Detect which cell encompasses the target text, then output its (X, Y) center coordinate. 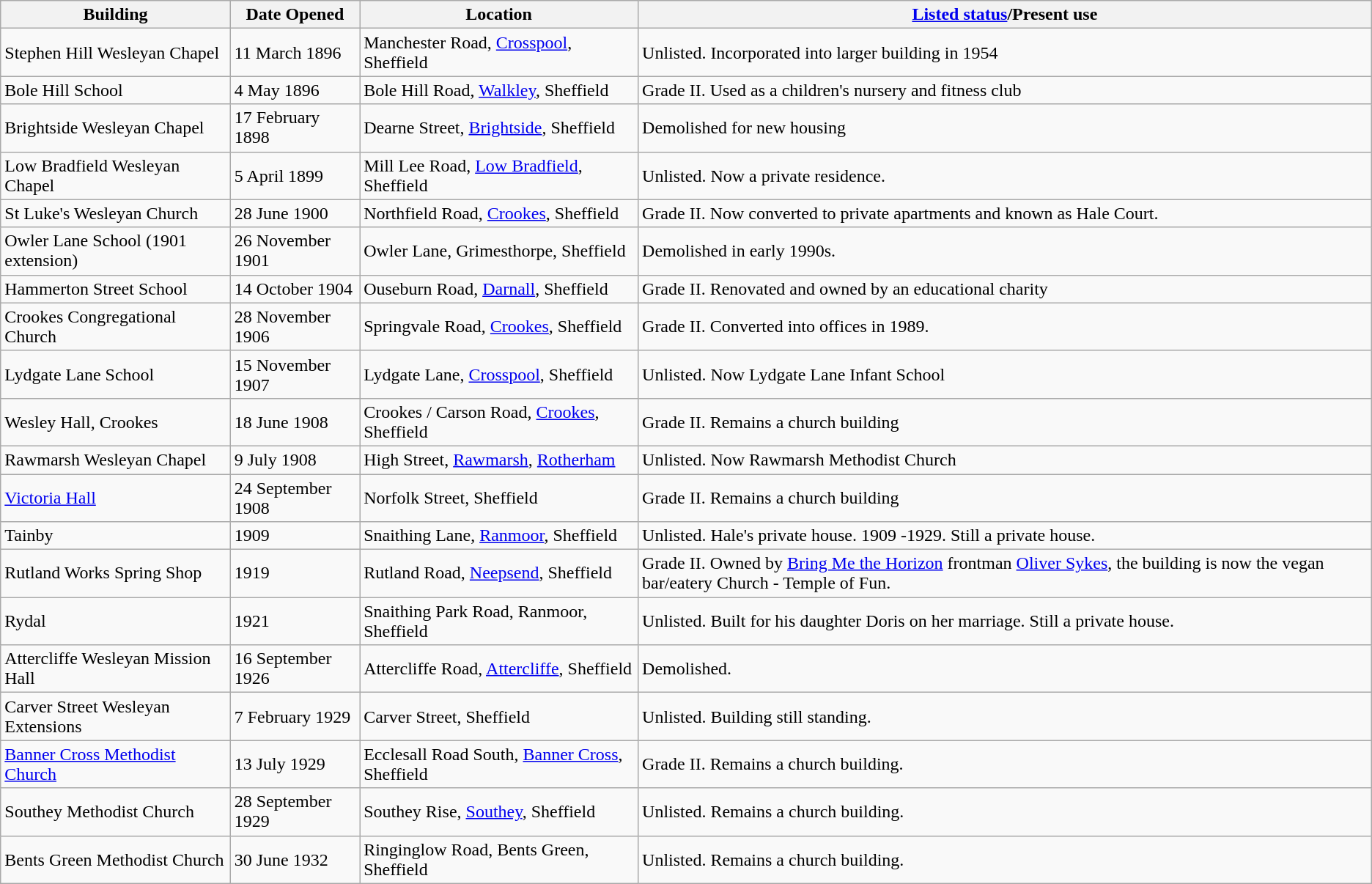
Bents Green Methodist Church (116, 859)
Attercliffe Wesleyan Mission Hall (116, 668)
Southey Methodist Church (116, 812)
Rutland Road, Neepsend, Sheffield (499, 573)
28 June 1900 (295, 213)
11 March 1896 (295, 53)
24 September 1908 (295, 497)
1919 (295, 573)
30 June 1932 (295, 859)
1909 (295, 536)
Snaithing Park Road, Ranmoor, Sheffield (499, 622)
Owler Lane, Grimesthorpe, Sheffield (499, 251)
Grade II. Used as a children's nursery and fitness club (1006, 90)
Location (499, 15)
Carver Street, Sheffield (499, 717)
Demolished. (1006, 668)
7 February 1929 (295, 717)
5 April 1899 (295, 176)
Date Opened (295, 15)
High Street, Rawmarsh, Rotherham (499, 460)
9 July 1908 (295, 460)
Unlisted. Building still standing. (1006, 717)
Northfield Road, Crookes, Sheffield (499, 213)
Unlisted. Hale's private house. 1909 -1929. Still a private house. (1006, 536)
Bole Hill Road, Walkley, Sheffield (499, 90)
Grade II. Renovated and owned by an educational charity (1006, 289)
Listed status/Present use (1006, 15)
Ouseburn Road, Darnall, Sheffield (499, 289)
Rydal (116, 622)
Mill Lee Road, Low Bradfield, Sheffield (499, 176)
Lydgate Lane School (116, 374)
Snaithing Lane, Ranmoor, Sheffield (499, 536)
Building (116, 15)
Crookes Congregational Church (116, 327)
16 September 1926 (295, 668)
Banner Cross Methodist Church (116, 764)
4 May 1896 (295, 90)
St Luke's Wesleyan Church (116, 213)
Low Bradfield Wesleyan Chapel (116, 176)
Tainby (116, 536)
Brightside Wesleyan Chapel (116, 128)
Rawmarsh Wesleyan Chapel (116, 460)
Bole Hill School (116, 90)
Unlisted. Incorporated into larger building in 1954 (1006, 53)
Unlisted. Now a private residence. (1006, 176)
Attercliffe Road, Attercliffe, Sheffield (499, 668)
Rutland Works Spring Shop (116, 573)
Demolished for new housing (1006, 128)
Ringinglow Road, Bents Green, Sheffield (499, 859)
14 October 1904 (295, 289)
28 November 1906 (295, 327)
Dearne Street, Brightside, Sheffield (499, 128)
Manchester Road, Crosspool, Sheffield (499, 53)
Grade II. Now converted to private apartments and known as Hale Court. (1006, 213)
Unlisted. Now Lydgate Lane Infant School (1006, 374)
Southey Rise, Southey, Sheffield (499, 812)
28 September 1929 (295, 812)
26 November 1901 (295, 251)
1921 (295, 622)
18 June 1908 (295, 422)
Wesley Hall, Crookes (116, 422)
Hammerton Street School (116, 289)
Unlisted. Now Rawmarsh Methodist Church (1006, 460)
Springvale Road, Crookes, Sheffield (499, 327)
Victoria Hall (116, 497)
15 November 1907 (295, 374)
Demolished in early 1990s. (1006, 251)
Crookes / Carson Road, Crookes, Sheffield (499, 422)
Lydgate Lane, Crosspool, Sheffield (499, 374)
Owler Lane School (1901 extension) (116, 251)
13 July 1929 (295, 764)
Grade II. Owned by Bring Me the Horizon frontman Oliver Sykes, the building is now the vegan bar/eatery Church - Temple of Fun. (1006, 573)
Ecclesall Road South, Banner Cross, Sheffield (499, 764)
Stephen Hill Wesleyan Chapel (116, 53)
Carver Street Wesleyan Extensions (116, 717)
17 February 1898 (295, 128)
Grade II. Remains a church building. (1006, 764)
Norfolk Street, Sheffield (499, 497)
Grade II. Converted into offices in 1989. (1006, 327)
Unlisted. Built for his daughter Doris on her marriage. Still a private house. (1006, 622)
